Extract the (X, Y) coordinate from the center of the cell holding the provided text.  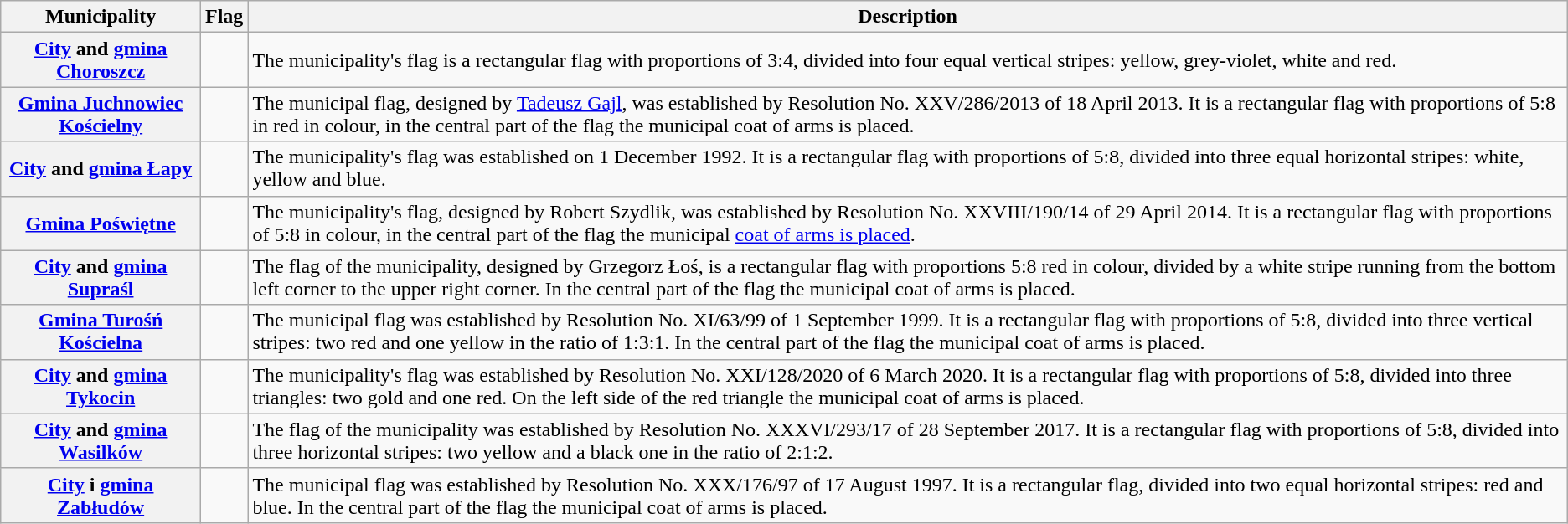
The municipality's flag is a rectangular flag with proportions of 3:4, divided into four equal vertical stripes: yellow, grey-violet, white and red. (908, 60)
Flag (224, 17)
City and gmina Choroszcz (101, 60)
Gmina Turośń Kościelna (101, 331)
City and gmina Tykocin (101, 387)
Description (908, 17)
City and gmina Wasilków (101, 440)
City i gmina Zabłudów (101, 496)
City and gmina Supraśl (101, 278)
City and gmina Łapy (101, 169)
Gmina Poświętne (101, 223)
Municipality (101, 17)
Gmina Juchnowiec Kościelny (101, 114)
